From the cell containing the given text, extract its center point as (X, Y) coordinate. 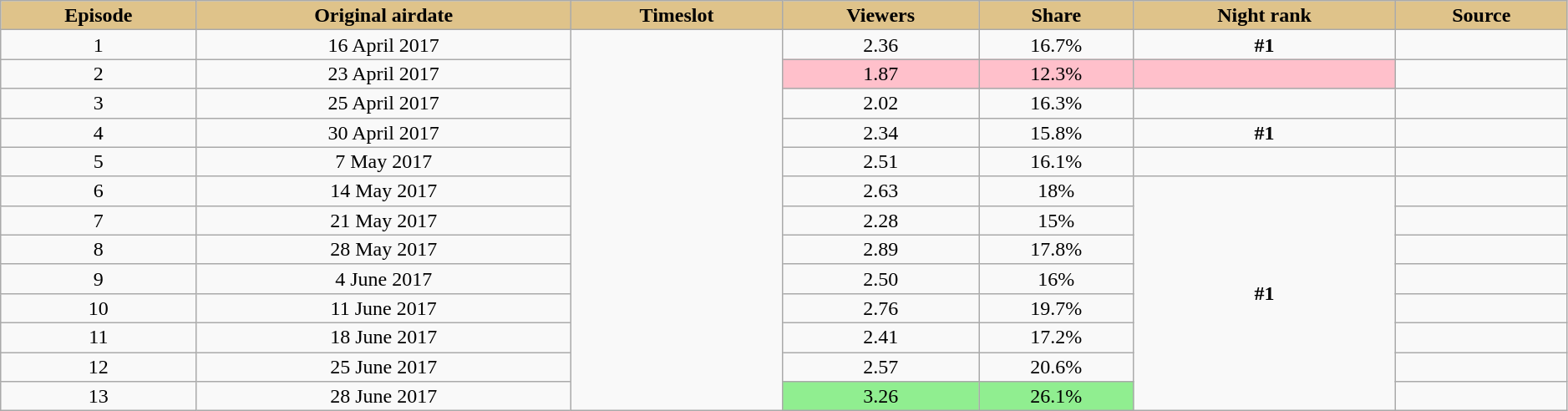
18% (1056, 190)
8 (99, 249)
2.63 (880, 190)
2.76 (880, 307)
28 June 2017 (383, 396)
12 (99, 368)
7 (99, 221)
2 (99, 74)
18 June 2017 (383, 337)
Viewers (880, 15)
16 April 2017 (383, 45)
10 (99, 307)
4 (99, 132)
15% (1056, 221)
16% (1056, 279)
30 April 2017 (383, 132)
4 June 2017 (383, 279)
2.50 (880, 279)
Night rank (1265, 15)
2.51 (880, 162)
17.8% (1056, 249)
25 June 2017 (383, 368)
14 May 2017 (383, 190)
7 May 2017 (383, 162)
16.1% (1056, 162)
2.02 (880, 104)
2.57 (880, 368)
17.2% (1056, 337)
28 May 2017 (383, 249)
13 (99, 396)
5 (99, 162)
12.3% (1056, 74)
2.36 (880, 45)
20.6% (1056, 368)
2.34 (880, 132)
Source (1481, 15)
Episode (99, 15)
21 May 2017 (383, 221)
26.1% (1056, 396)
Original airdate (383, 15)
Share (1056, 15)
16.3% (1056, 104)
11 (99, 337)
15.8% (1056, 132)
23 April 2017 (383, 74)
1.87 (880, 74)
1 (99, 45)
3.26 (880, 396)
6 (99, 190)
19.7% (1056, 307)
2.41 (880, 337)
3 (99, 104)
2.28 (880, 221)
25 April 2017 (383, 104)
16.7% (1056, 45)
11 June 2017 (383, 307)
2.89 (880, 249)
9 (99, 279)
Timeslot (677, 15)
